Pinpoint the cell where the given text exists, returning its (x, y) midpoint coordinate. 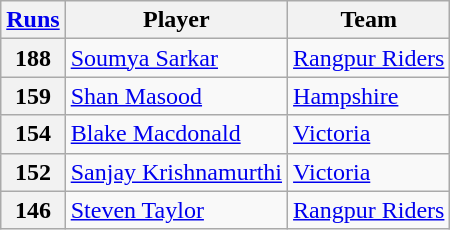
159 (33, 96)
Runs (33, 20)
154 (33, 134)
Hampshire (369, 96)
Shan Masood (176, 96)
Sanjay Krishnamurthi (176, 172)
146 (33, 210)
Player (176, 20)
Blake Macdonald (176, 134)
Soumya Sarkar (176, 58)
Team (369, 20)
Steven Taylor (176, 210)
152 (33, 172)
188 (33, 58)
